Return the (X, Y) coordinate for the center point of the cell that contains the specified text.  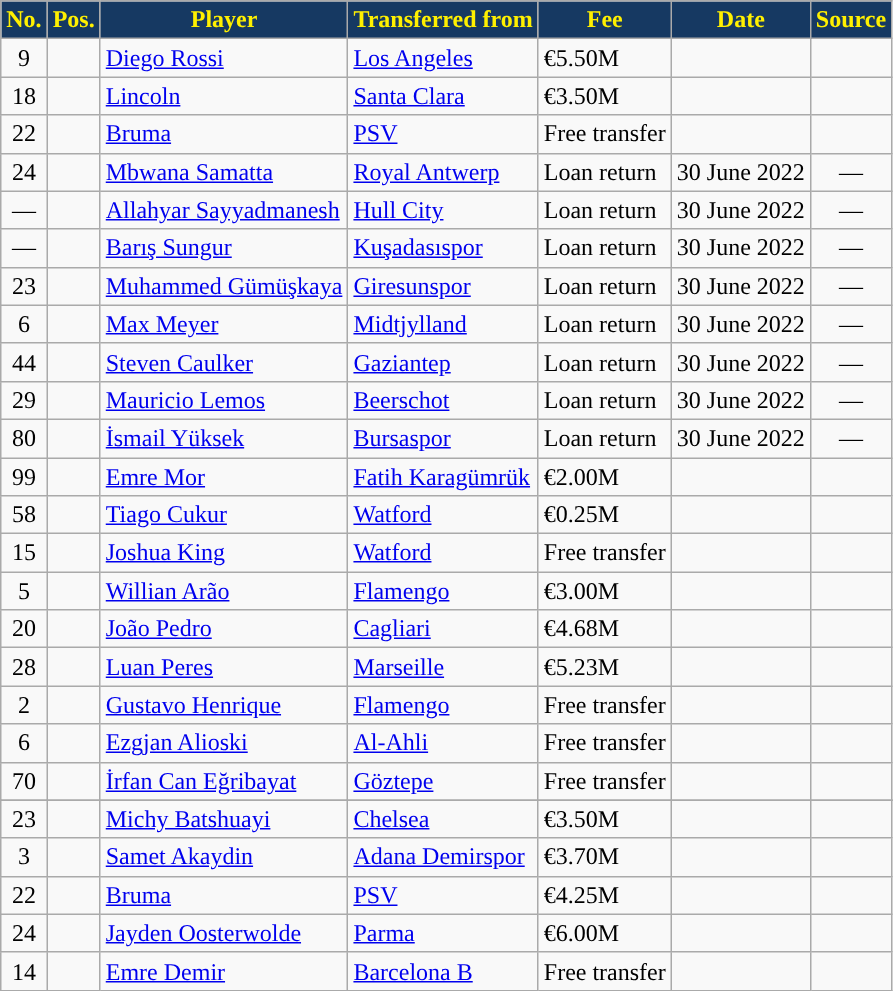
€4.25M (604, 895)
Bursaspor (443, 438)
Mbwana Samatta (224, 172)
Mauricio Lemos (224, 400)
Transferred from (443, 20)
Santa Clara (443, 96)
3 (24, 857)
Emre Mor (224, 477)
70 (24, 781)
Kuşadasıspor (443, 248)
€3.00M (604, 591)
Fatih Karagümrük (443, 477)
Gustavo Henrique (224, 705)
Al-Ahli (443, 743)
Willian Arão (224, 591)
€5.23M (604, 667)
58 (24, 515)
€3.70M (604, 857)
Royal Antwerp (443, 172)
80 (24, 438)
Michy Batshuayi (224, 819)
Barcelona B (443, 971)
Beerschot (443, 400)
Lincoln (224, 96)
99 (24, 477)
Hull City (443, 210)
Los Angeles (443, 58)
Tiago Cukur (224, 515)
Player (224, 20)
Emre Demir (224, 971)
€5.50M (604, 58)
Chelsea (443, 819)
Fee (604, 20)
Parma (443, 933)
Allahyar Sayyadmanesh (224, 210)
Max Meyer (224, 324)
9 (24, 58)
Diego Rossi (224, 58)
Date (740, 20)
18 (24, 96)
João Pedro (224, 629)
14 (24, 971)
Cagliari (443, 629)
5 (24, 591)
İsmail Yüksek (224, 438)
Luan Peres (224, 667)
Giresunspor (443, 286)
No. (24, 20)
Gaziantep (443, 362)
Pos. (74, 20)
€4.68M (604, 629)
Barış Sungur (224, 248)
Midtjylland (443, 324)
€0.25M (604, 515)
İrfan Can Eğribayat (224, 781)
2 (24, 705)
29 (24, 400)
28 (24, 667)
44 (24, 362)
Göztepe (443, 781)
Muhammed Gümüşkaya (224, 286)
Source (850, 20)
€2.00M (604, 477)
€6.00M (604, 933)
Steven Caulker (224, 362)
15 (24, 553)
Joshua King (224, 553)
Adana Demirspor (443, 857)
20 (24, 629)
Ezgjan Alioski (224, 743)
Samet Akaydin (224, 857)
Jayden Oosterwolde (224, 933)
Marseille (443, 667)
